Pinpoint the cell where the given text exists, returning its (X, Y) midpoint coordinate. 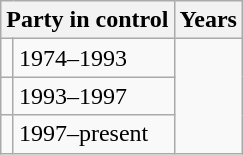
1974–1993 (94, 58)
1993–1997 (94, 96)
Years (208, 20)
Party in control (88, 20)
1997–present (94, 134)
